Find where the given text appears and provide that cell's center as (x, y) coordinate. 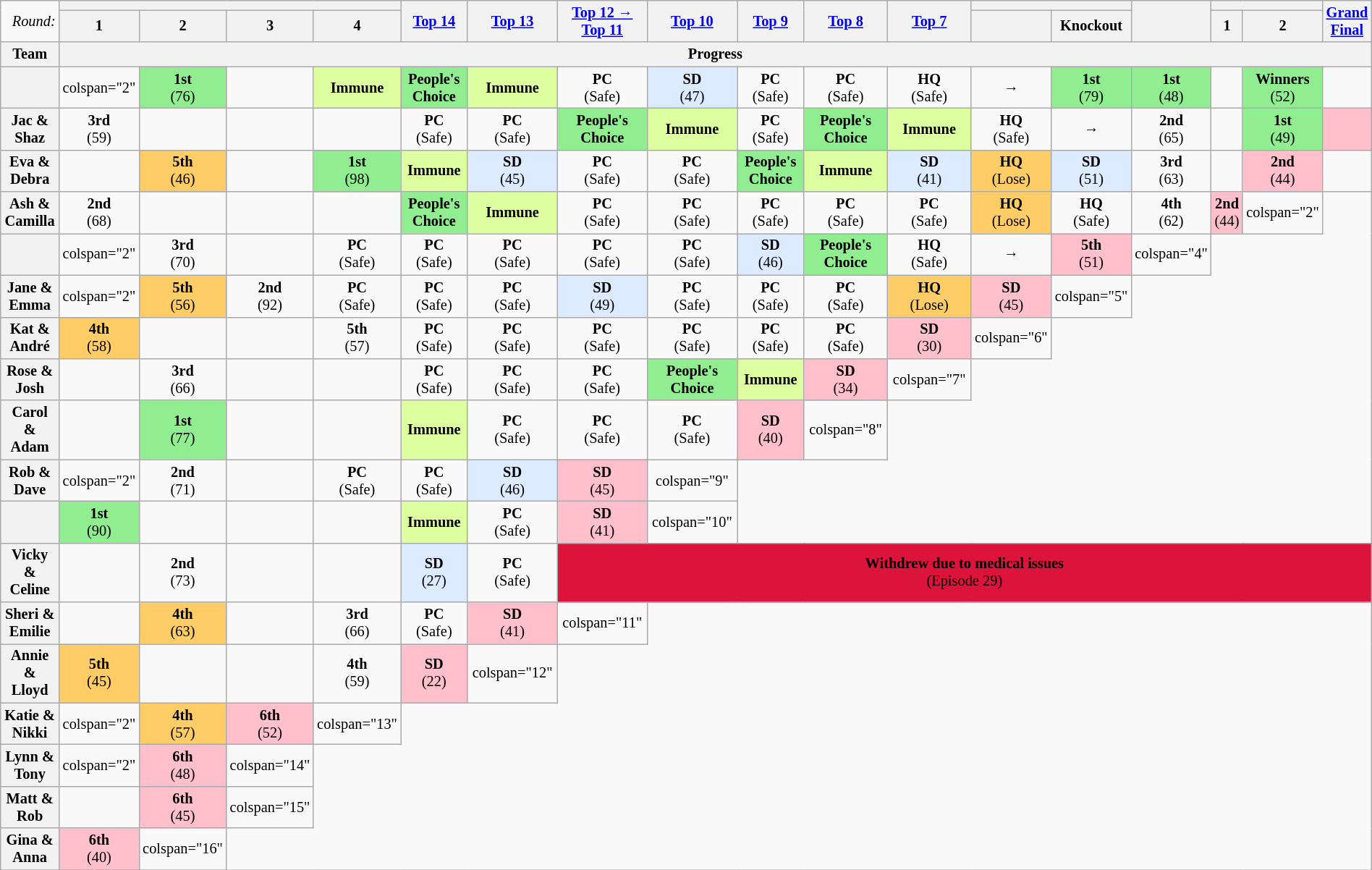
1st(79) (1091, 88)
colspan="14" (270, 765)
Team (30, 54)
Vicky & Celine (30, 573)
colspan="10" (692, 522)
Top 14 (434, 21)
colspan="13" (357, 724)
6th(48) (182, 765)
SD(34) (846, 379)
Top 9 (771, 21)
1st(98) (357, 171)
SD(47) (692, 88)
Top 13 (512, 21)
2nd(65) (1171, 129)
Top 8 (846, 21)
SD(27) (434, 573)
colspan="9" (692, 481)
Progress (716, 54)
5th(51) (1091, 254)
Rose & Josh (30, 379)
3 (270, 26)
4th(57) (182, 724)
colspan="16" (182, 849)
6th(45) (182, 807)
colspan="6" (1012, 338)
Matt & Rob (30, 807)
SD(30) (929, 338)
4th(58) (100, 338)
Gina & Anna (30, 849)
colspan="15" (270, 807)
colspan="12" (512, 673)
6th(40) (100, 849)
Top 12 → Top 11 (602, 21)
4th(59) (357, 673)
5th(45) (100, 673)
colspan="4" (1171, 254)
Eva & Debra (30, 171)
5th(46) (182, 171)
Knockout (1091, 26)
Withdrew due to medical issues (Episode 29) (964, 573)
colspan="7" (929, 379)
3rd(59) (100, 129)
3rd(63) (1171, 171)
Round: (30, 21)
Grand Final (1347, 21)
Winners (52) (1282, 88)
Ash & Camilla (30, 213)
Lynn & Tony (30, 765)
2nd(92) (270, 296)
Rob & Dave (30, 481)
Top 10 (692, 21)
4th(63) (182, 623)
5th(57) (357, 338)
2nd(68) (100, 213)
colspan="11" (602, 623)
3rd(70) (182, 254)
1st(49) (1282, 129)
1st(48) (1171, 88)
SD(40) (771, 430)
colspan="5" (1091, 296)
6th(52) (270, 724)
Top 7 (929, 21)
Katie & Nikki (30, 724)
SD(51) (1091, 171)
Kat & André (30, 338)
2nd(73) (182, 573)
1st(76) (182, 88)
2nd(71) (182, 481)
5th(56) (182, 296)
1st(90) (100, 522)
4th(62) (1171, 213)
1st(77) (182, 430)
Jane & Emma (30, 296)
Annie & Lloyd (30, 673)
Sheri & Emilie (30, 623)
Jac & Shaz (30, 129)
Carol & Adam (30, 430)
SD(22) (434, 673)
colspan="8" (846, 430)
4 (357, 26)
SD(49) (602, 296)
